Output the (X, Y) coordinate of the center of the cell containing the given text.  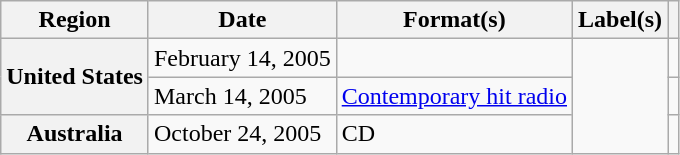
Label(s) (620, 20)
March 14, 2005 (242, 96)
February 14, 2005 (242, 58)
United States (75, 77)
Date (242, 20)
Australia (75, 134)
CD (454, 134)
Contemporary hit radio (454, 96)
October 24, 2005 (242, 134)
Region (75, 20)
Format(s) (454, 20)
